Capture the cell that displays the provided text and extract its (x, y) central coordinate. 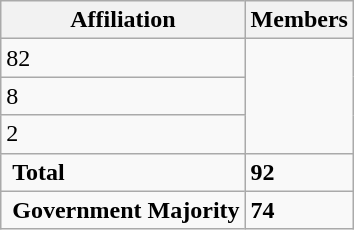
74 (299, 210)
92 (299, 172)
Total (123, 172)
82 (123, 58)
Members (299, 20)
2 (123, 134)
Government Majority (123, 210)
Affiliation (123, 20)
8 (123, 96)
